Search for the cell housing the specified text and yield its (x, y) center coordinate. 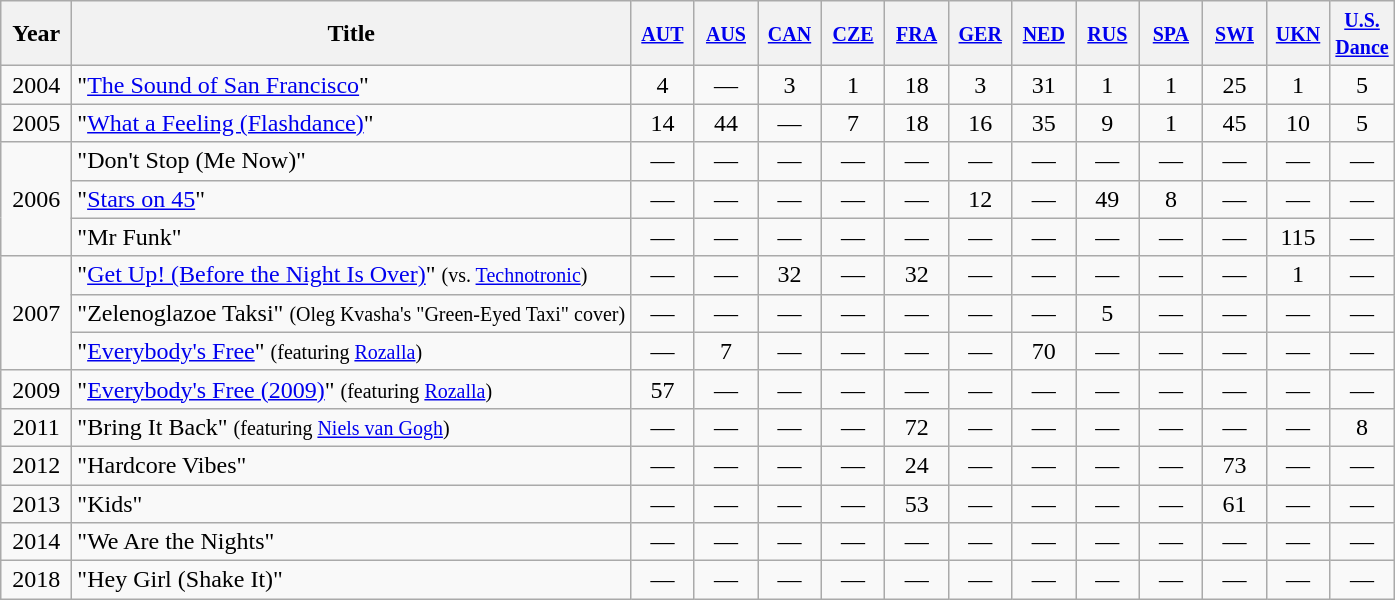
"Kids" (352, 503)
49 (1108, 199)
"We Are the Nights" (352, 542)
10 (1298, 123)
"Don't Stop (Me Now)" (352, 161)
44 (726, 123)
RUS (1108, 34)
2004 (36, 85)
"Everybody's Free" (featuring Rozalla) (352, 351)
14 (663, 123)
SPA (1171, 34)
"Stars on 45" (352, 199)
2013 (36, 503)
CAN (790, 34)
2006 (36, 199)
"The Sound of San Francisco" (352, 85)
Year (36, 34)
53 (917, 503)
"Zelenoglazoe Taksi" (Oleg Kvasha's "Green-Eyed Taxi" cover) (352, 313)
NED (1044, 34)
16 (980, 123)
61 (1235, 503)
U.S.Dance (1362, 34)
FRA (917, 34)
"Bring It Back" (featuring Niels van Gogh) (352, 427)
24 (917, 465)
GER (980, 34)
2005 (36, 123)
AUT (663, 34)
SWI (1235, 34)
2009 (36, 389)
45 (1235, 123)
4 (663, 85)
57 (663, 389)
2007 (36, 313)
UKN (1298, 34)
12 (980, 199)
"Get Up! (Before the Night Is Over)" (vs. Technotronic) (352, 275)
2018 (36, 580)
Title (352, 34)
"Everybody's Free (2009)" (featuring Rozalla) (352, 389)
"Hey Girl (Shake It)" (352, 580)
2012 (36, 465)
2014 (36, 542)
"Hardcore Vibes" (352, 465)
"Mr Funk" (352, 237)
"What a Feeling (Flashdance)" (352, 123)
AUS (726, 34)
70 (1044, 351)
2011 (36, 427)
31 (1044, 85)
73 (1235, 465)
72 (917, 427)
115 (1298, 237)
35 (1044, 123)
9 (1108, 123)
CZE (853, 34)
25 (1235, 85)
